Locate the cell with the specified text and output its [x, y] center coordinate. 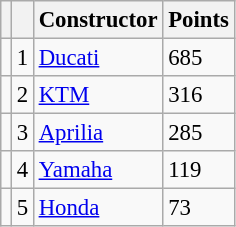
4 [22, 170]
Yamaha [98, 170]
73 [198, 208]
119 [198, 170]
2 [22, 95]
3 [22, 133]
Constructor [98, 20]
Ducati [98, 58]
KTM [98, 95]
1 [22, 58]
5 [22, 208]
Aprilia [98, 133]
Points [198, 20]
Honda [98, 208]
285 [198, 133]
685 [198, 58]
316 [198, 95]
